Pinpoint the cell where the given text exists, returning its (x, y) midpoint coordinate. 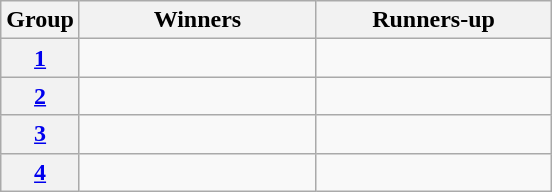
4 (40, 172)
3 (40, 134)
1 (40, 58)
Winners (197, 20)
Group (40, 20)
Runners-up (433, 20)
2 (40, 96)
